Locate the cell with the specified text and output its (x, y) center coordinate. 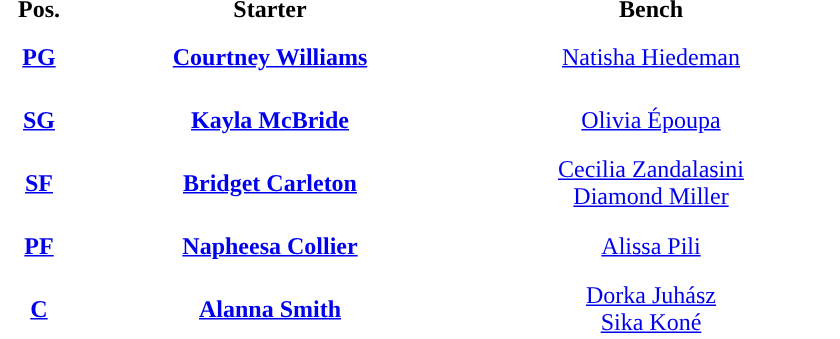
Cecilia ZandalasiniDiamond Miller (651, 183)
Natisha Hiedeman (651, 57)
Alissa Pili (651, 246)
PF (39, 246)
SF (39, 183)
PG (39, 57)
Bridget Carleton (270, 183)
Dorka JuhászSika Koné (651, 309)
C (39, 309)
Courtney Williams (270, 57)
Napheesa Collier (270, 246)
Kayla McBride (270, 120)
SG (39, 120)
Olivia Époupa (651, 120)
Alanna Smith (270, 309)
